Provide the [X, Y] coordinate of the cell's center where the given text is located.  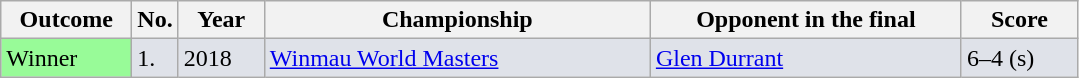
No. [155, 20]
6–4 (s) [1019, 58]
Outcome [66, 20]
Opponent in the final [806, 20]
Winmau World Masters [457, 58]
Year [221, 20]
Glen Durrant [806, 58]
1. [155, 58]
Championship [457, 20]
2018 [221, 58]
Winner [66, 58]
Score [1019, 20]
